Provide the (x, y) coordinate of the cell's center where the given text is located.  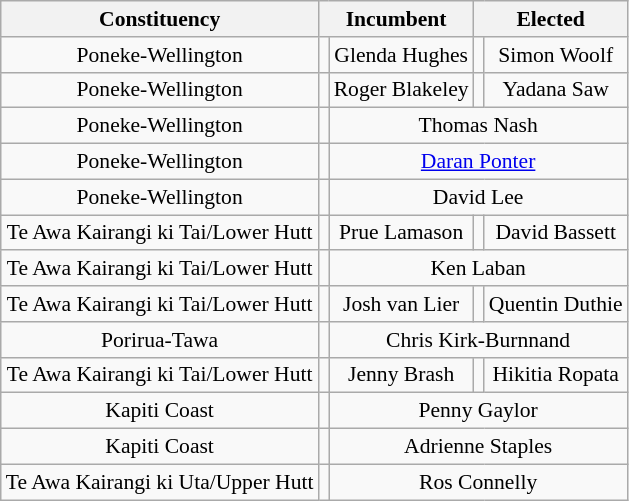
Josh van Lier (402, 304)
Quentin Duthie (556, 304)
Simon Woolf (556, 55)
David Bassett (556, 233)
Constituency (160, 19)
Hikitia Ropata (556, 375)
Porirua-Tawa (160, 340)
Glenda Hughes (402, 55)
Adrienne Staples (478, 447)
Elected (551, 19)
Thomas Nash (478, 126)
Penny Gaylor (478, 411)
Daran Ponter (478, 162)
Yadana Saw (556, 90)
Ken Laban (478, 269)
David Lee (478, 197)
Te Awa Kairangi ki Uta/Upper Hutt (160, 482)
Chris Kirk-Burnnand (478, 340)
Incumbent (396, 19)
Ros Connelly (478, 482)
Roger Blakeley (402, 90)
Jenny Brash (402, 375)
Prue Lamason (402, 233)
